Detect which cell encompasses the target text, then output its (x, y) center coordinate. 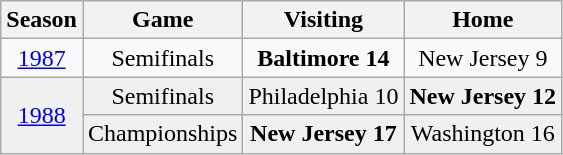
Baltimore 14 (324, 58)
New Jersey 9 (483, 58)
Championships (162, 134)
New Jersey 17 (324, 134)
Home (483, 20)
Washington 16 (483, 134)
Season (42, 20)
Game (162, 20)
1987 (42, 58)
New Jersey 12 (483, 96)
1988 (42, 115)
Philadelphia 10 (324, 96)
Visiting (324, 20)
